Find where the given text appears and provide that cell's center as (x, y) coordinate. 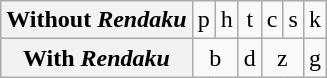
k (314, 20)
t (250, 20)
p (204, 20)
Without Rendaku (96, 20)
c (272, 20)
b (215, 58)
With Rendaku (96, 58)
h (226, 20)
d (250, 58)
z (282, 58)
s (293, 20)
g (314, 58)
